Extract the [X, Y] coordinate from the center of the cell holding the provided text.  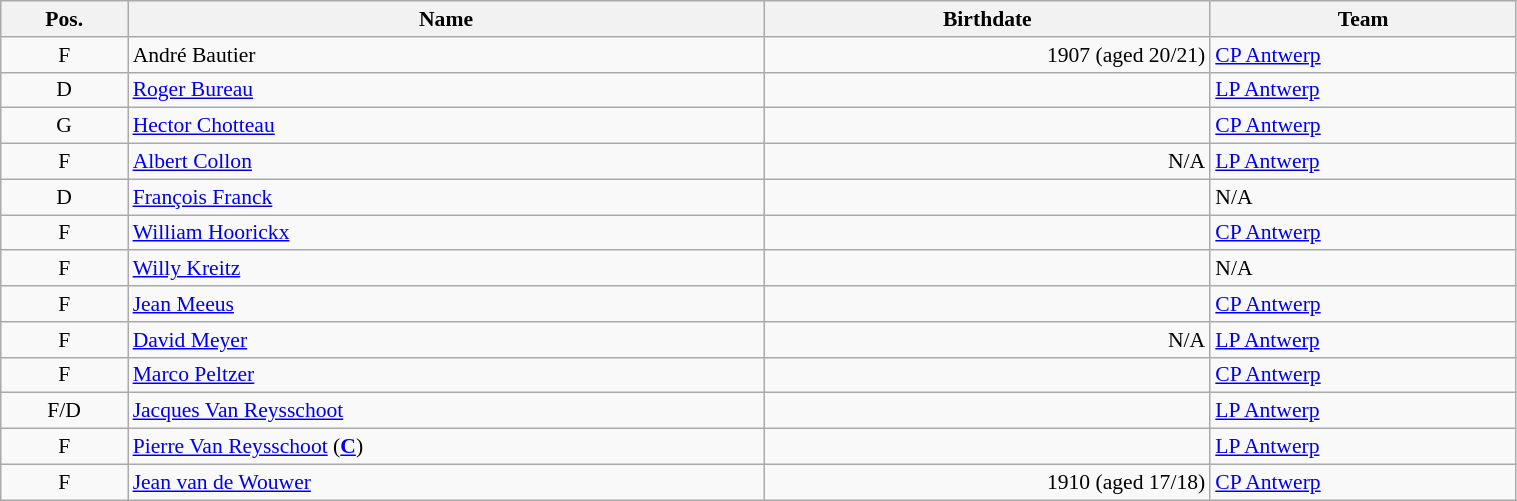
Jacques Van Reysschoot [446, 411]
David Meyer [446, 340]
William Hoorickx [446, 233]
Willy Kreitz [446, 269]
1910 (aged 17/18) [987, 482]
Albert Collon [446, 162]
Jean Meeus [446, 304]
Name [446, 19]
André Bautier [446, 55]
Pos. [64, 19]
G [64, 126]
Jean van de Wouwer [446, 482]
1907 (aged 20/21) [987, 55]
Hector Chotteau [446, 126]
François Franck [446, 197]
Team [1363, 19]
Marco Peltzer [446, 375]
F/D [64, 411]
Pierre Van Reysschoot (C) [446, 447]
Roger Bureau [446, 90]
Birthdate [987, 19]
